Provide the (x, y) coordinate of the cell's center where the given text is located.  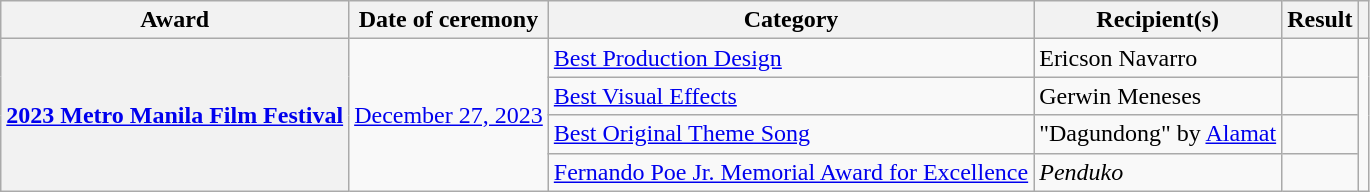
December 27, 2023 (449, 115)
Gerwin Meneses (1158, 96)
Award (175, 20)
Best Visual Effects (790, 96)
2023 Metro Manila Film Festival (175, 115)
Result (1320, 20)
Fernando Poe Jr. Memorial Award for Excellence (790, 172)
Ericson Navarro (1158, 58)
Date of ceremony (449, 20)
Recipient(s) (1158, 20)
Best Production Design (790, 58)
Best Original Theme Song (790, 134)
Penduko (1158, 172)
Category (790, 20)
"Dagundong" by Alamat (1158, 134)
